From the cell containing the given text, extract its center point as (x, y) coordinate. 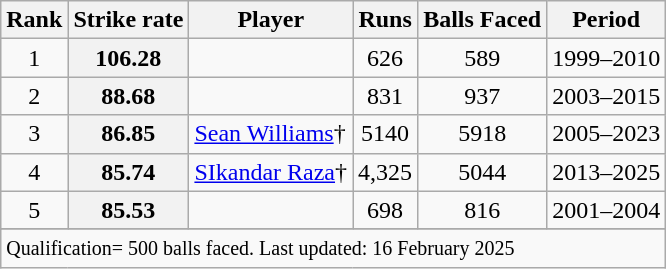
3 (34, 134)
831 (386, 96)
Balls Faced (482, 20)
Runs (386, 20)
Period (606, 20)
5044 (482, 172)
Qualification= 500 balls faced. Last updated: 16 February 2025 (334, 248)
2013–2025 (606, 172)
698 (386, 210)
626 (386, 58)
Sean Williams† (271, 134)
5 (34, 210)
937 (482, 96)
589 (482, 58)
2005–2023 (606, 134)
86.85 (128, 134)
Player (271, 20)
Strike rate (128, 20)
88.68 (128, 96)
2003–2015 (606, 96)
85.53 (128, 210)
85.74 (128, 172)
1 (34, 58)
1999–2010 (606, 58)
4,325 (386, 172)
4 (34, 172)
5918 (482, 134)
816 (482, 210)
2001–2004 (606, 210)
5140 (386, 134)
2 (34, 96)
Rank (34, 20)
106.28 (128, 58)
SIkandar Raza† (271, 172)
